Identify which cell holds the provided text, then report its [X, Y] central coordinate. 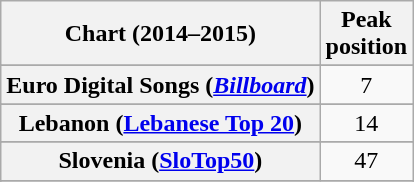
Chart (2014–2015) [160, 34]
Slovenia (SloTop50) [160, 161]
14 [366, 123]
Euro Digital Songs (Billboard) [160, 85]
7 [366, 85]
Peakposition [366, 34]
Lebanon (Lebanese Top 20) [160, 123]
47 [366, 161]
